Locate the cell with the specified text and output its (X, Y) center coordinate. 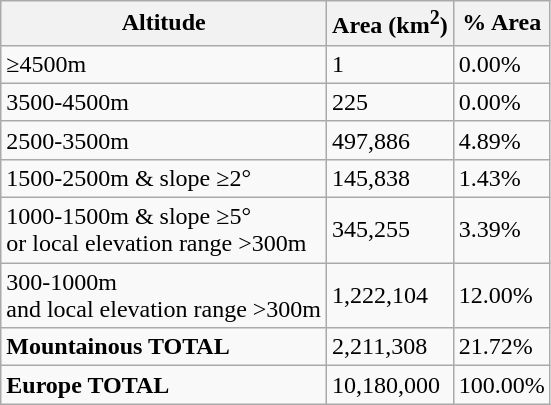
3.39% (502, 230)
12.00% (502, 296)
145,838 (390, 178)
2500-3500m (164, 140)
Area (km2) (390, 24)
225 (390, 102)
100.00% (502, 385)
1000-1500m & slope ≥5° or local elevation range >300m (164, 230)
10,180,000 (390, 385)
21.72% (502, 347)
Altitude (164, 24)
1.43% (502, 178)
≥4500m (164, 64)
300-1000mand local elevation range >300m (164, 296)
1500-2500m & slope ≥2° (164, 178)
2,211,308 (390, 347)
3500-4500m (164, 102)
4.89% (502, 140)
1,222,104 (390, 296)
Mountainous TOTAL (164, 347)
497,886 (390, 140)
Europe TOTAL (164, 385)
1 (390, 64)
345,255 (390, 230)
% Area (502, 24)
